Pinpoint the cell where the given text exists, returning its (X, Y) midpoint coordinate. 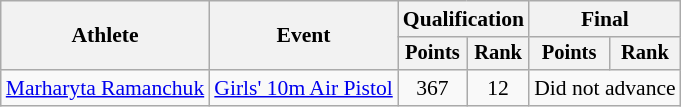
Event (304, 36)
Did not advance (605, 88)
Qualification (464, 19)
367 (432, 88)
Girls' 10m Air Pistol (304, 88)
Marharyta Ramanchuk (106, 88)
Athlete (106, 36)
Final (605, 19)
12 (498, 88)
